Locate the cell with the specified text and output its [x, y] center coordinate. 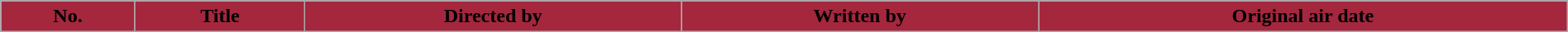
Title [220, 16]
Directed by [493, 16]
Written by [860, 16]
No. [68, 16]
Original air date [1303, 16]
